Detect which cell encompasses the target text, then output its [x, y] center coordinate. 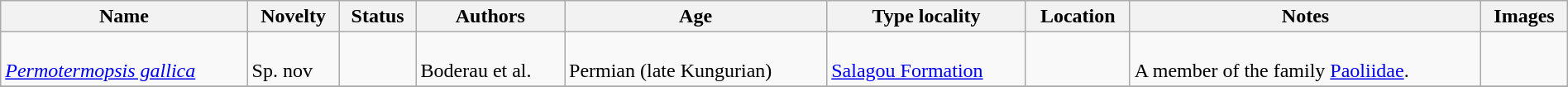
Status [377, 17]
Sp. nov [293, 60]
Boderau et al. [490, 60]
Location [1078, 17]
Name [124, 17]
Permian (late Kungurian) [695, 60]
Permotermopsis gallica [124, 60]
Salagou Formation [926, 60]
Authors [490, 17]
A member of the family Paoliidae. [1305, 60]
Age [695, 17]
Images [1525, 17]
Novelty [293, 17]
Notes [1305, 17]
Type locality [926, 17]
